Scan for the cell matching the given text and deliver its [x, y] coordinate at center. 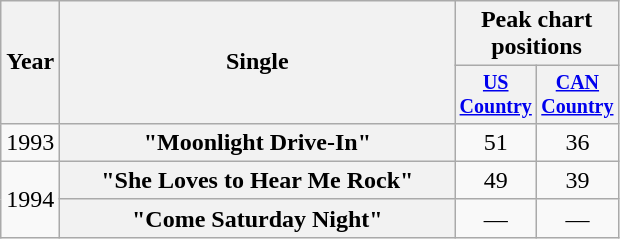
1993 [30, 142]
1994 [30, 199]
49 [496, 180]
39 [578, 180]
Year [30, 62]
"She Loves to Hear Me Rock" [258, 180]
36 [578, 142]
Single [258, 62]
"Come Saturday Night" [258, 218]
CAN Country [578, 94]
Peak chartpositions [536, 34]
US Country [496, 94]
"Moonlight Drive-In" [258, 142]
51 [496, 142]
